Scan for the cell matching the given text and deliver its (X, Y) coordinate at center. 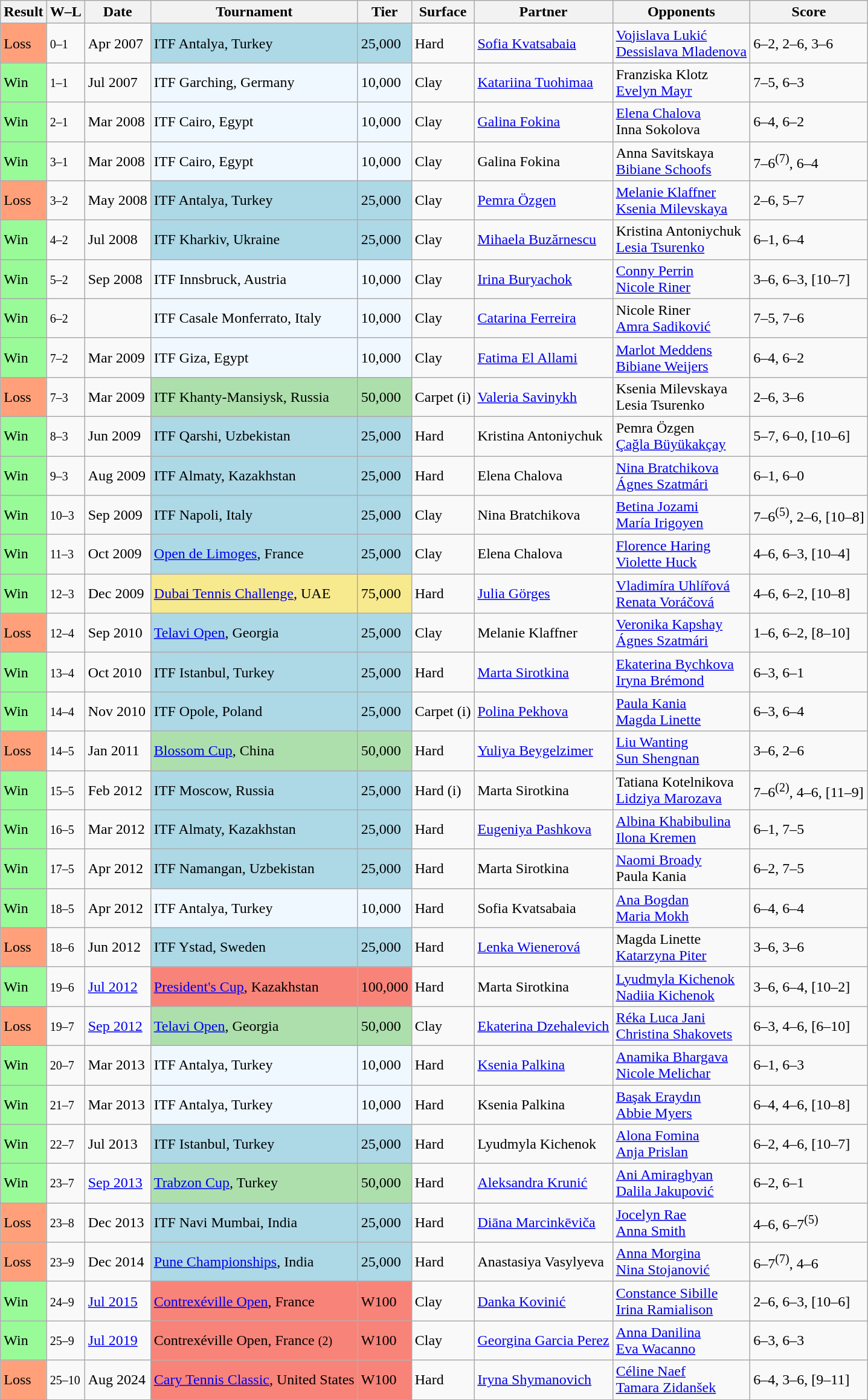
Ani Amiraghyan Dalila Jakupović (681, 1183)
Pemra Özgen Çağla Büyükakçay (681, 436)
ITF Khanty-Mansiysk, Russia (254, 396)
6–2 (65, 318)
6–4, 4–6, [10–8] (809, 1105)
Jun 2009 (117, 436)
2–6, 5–7 (809, 201)
Score (809, 12)
18–6 (65, 947)
6–1, 7–5 (809, 829)
Aug 2009 (117, 475)
ITF Ystad, Sweden (254, 947)
100,000 (384, 986)
4–6, 6–2, [10–8] (809, 593)
16–5 (65, 829)
ITF Moscow, Russia (254, 790)
Ana Bogdan Maria Mokh (681, 908)
Jan 2011 (117, 750)
Irina Buryachok (544, 279)
Vojislava Lukić Dessislava Mladenova (681, 44)
Nina Bratchikova Ágnes Szatmári (681, 475)
ITF Giza, Egypt (254, 358)
Contrexéville Open, France (254, 1302)
2–6, 3–6 (809, 396)
Ksenia Milevskaya Lesia Tsurenko (681, 396)
Conny Perrin Nicole Riner (681, 279)
Aleksandra Krunić (544, 1183)
19–7 (65, 1026)
7–5, 6–3 (809, 82)
Paula Kania Magda Linette (681, 712)
Mihaela Buzărnescu (544, 239)
Catarina Ferreira (544, 318)
Kristina Antoniychuk (544, 436)
Tatiana Kotelnikova Lidziya Marozava (681, 790)
Ekaterina Dzehalevich (544, 1026)
Constance Sibille Irina Ramialison (681, 1302)
3–6, 6–3, [10–7] (809, 279)
Opponents (681, 12)
Réka Luca Jani Christina Shakovets (681, 1026)
Veronika Kapshay Ágnes Szatmári (681, 633)
Sep 2010 (117, 633)
May 2008 (117, 201)
Jul 2008 (117, 239)
Vladimíra Uhlířová Renata Voráčová (681, 593)
ITF Casale Monferrato, Italy (254, 318)
Betina Jozami María Irigoyen (681, 515)
7–6(5), 2–6, [10–8] (809, 515)
Apr 2007 (117, 44)
8–3 (65, 436)
Aug 2024 (117, 1380)
Julia Görges (544, 593)
23–7 (65, 1183)
23–8 (65, 1223)
Tournament (254, 12)
ITF Garching, Germany (254, 82)
25–10 (65, 1380)
3–2 (65, 201)
Anastasiya Vasylyeva (544, 1262)
2–6, 6–3, [10–6] (809, 1302)
ITF Napoli, Italy (254, 515)
Albina Khabibulina Ilona Kremen (681, 829)
4–6, 6–7(5) (809, 1223)
Dec 2014 (117, 1262)
6–1, 6–4 (809, 239)
11–3 (65, 555)
Nicole Riner Amra Sadiković (681, 318)
15–5 (65, 790)
Ekaterina Bychkova Iryna Brémond (681, 672)
Naomi Broady Paula Kania (681, 869)
13–4 (65, 672)
Yuliya Beygelzimer (544, 750)
Sep 2012 (117, 1026)
2–1 (65, 122)
6–2, 6–1 (809, 1183)
Jul 2015 (117, 1302)
W–L (65, 12)
19–6 (65, 986)
Katariina Tuohimaa (544, 82)
3–6, 2–6 (809, 750)
1–1 (65, 82)
Sep 2013 (117, 1183)
Open de Limoges, France (254, 555)
Jul 2013 (117, 1144)
5–2 (65, 279)
Cary Tennis Classic, United States (254, 1380)
4–6, 6–3, [10–4] (809, 555)
6–4, 3–6, [9–11] (809, 1380)
24–9 (65, 1302)
14–4 (65, 712)
Jun 2012 (117, 947)
President's Cup, Kazakhstan (254, 986)
ITF Namangan, Uzbekistan (254, 869)
4–2 (65, 239)
Tier (384, 12)
Feb 2012 (117, 790)
ITF Navi Mumbai, India (254, 1223)
20–7 (65, 1065)
Fatima El Allami (544, 358)
7–6(2), 4–6, [11–9] (809, 790)
Iryna Shymanovich (544, 1380)
Anamika Bhargava Nicole Melichar (681, 1065)
Sep 2009 (117, 515)
6–3, 6–4 (809, 712)
25–9 (65, 1340)
Jul 2007 (117, 82)
Jul 2019 (117, 1340)
6–1, 6–0 (809, 475)
12–4 (65, 633)
Lyudmyla Kichenok Nadiia Kichenok (681, 986)
3–6, 3–6 (809, 947)
Oct 2009 (117, 555)
Danka Kovinić (544, 1302)
Céline Naef Tamara Zidanšek (681, 1380)
23–9 (65, 1262)
Melanie Klaffner (544, 633)
Başak Eraydın Abbie Myers (681, 1105)
Lenka Wienerová (544, 947)
6–2, 2–6, 3–6 (809, 44)
Franziska Klotz Evelyn Mayr (681, 82)
ITF Innsbruck, Austria (254, 279)
21–7 (65, 1105)
Jul 2012 (117, 986)
Marlot Meddens Bibiane Weijers (681, 358)
Liu Wanting Sun Shengnan (681, 750)
6–2, 7–5 (809, 869)
6–7(7), 4–6 (809, 1262)
Magda Linette Katarzyna Piter (681, 947)
Pune Championships, India (254, 1262)
Hard (i) (443, 790)
14–5 (65, 750)
Elena Chalova Inna Sokolova (681, 122)
6–3, 6–1 (809, 672)
ITF Qarshi, Uzbekistan (254, 436)
6–2, 4–6, [10–7] (809, 1144)
Partner (544, 12)
Kristina Antoniychuk Lesia Tsurenko (681, 239)
7–2 (65, 358)
Date (117, 12)
Georgina Garcia Perez (544, 1340)
12–3 (65, 593)
75,000 (384, 593)
Dec 2009 (117, 593)
6–3, 6–3 (809, 1340)
Nina Bratchikova (544, 515)
0–1 (65, 44)
5–7, 6–0, [10–6] (809, 436)
9–3 (65, 475)
17–5 (65, 869)
ITF Kharkiv, Ukraine (254, 239)
Jocelyn Rae Anna Smith (681, 1223)
Mar 2012 (117, 829)
10–3 (65, 515)
Surface (443, 12)
Anna Savitskaya Bibiane Schoofs (681, 161)
Contrexéville Open, France (2) (254, 1340)
Nov 2010 (117, 712)
6–1, 6–3 (809, 1065)
Sep 2008 (117, 279)
Melanie Klaffner Ksenia Milevskaya (681, 201)
Eugeniya Pashkova (544, 829)
Dec 2013 (117, 1223)
Oct 2010 (117, 672)
7–6(7), 6–4 (809, 161)
Polina Pekhova (544, 712)
Anna Danilina Eva Wacanno (681, 1340)
Result (24, 12)
Florence Haring Violette Huck (681, 555)
6–3, 4–6, [6–10] (809, 1026)
ITF Opole, Poland (254, 712)
1–6, 6–2, [8–10] (809, 633)
6–4, 6–4 (809, 908)
7–3 (65, 396)
22–7 (65, 1144)
Anna Morgina Nina Stojanović (681, 1262)
Diāna Marcinkēviča (544, 1223)
3–6, 6–4, [10–2] (809, 986)
Dubai Tennis Challenge, UAE (254, 593)
Alona Fomina Anja Prislan (681, 1144)
3–1 (65, 161)
Lyudmyla Kichenok (544, 1144)
18–5 (65, 908)
7–5, 7–6 (809, 318)
Trabzon Cup, Turkey (254, 1183)
Blossom Cup, China (254, 750)
Valeria Savinykh (544, 396)
Pemra Özgen (544, 201)
